Output the [x, y] coordinate of the center of the cell containing the given text.  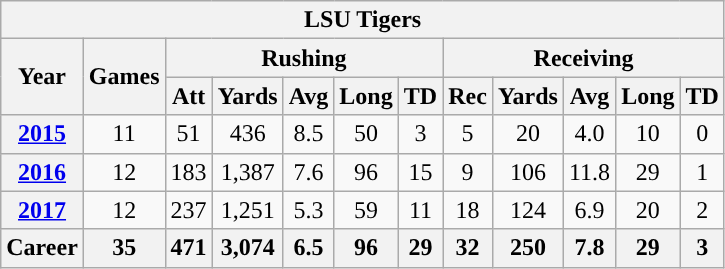
8.5 [308, 134]
18 [468, 210]
10 [648, 134]
4.0 [589, 134]
2015 [42, 134]
51 [188, 134]
Rushing [304, 58]
2016 [42, 172]
59 [366, 210]
Year [42, 77]
Receiving [584, 58]
5.3 [308, 210]
LSU Tigers [363, 20]
237 [188, 210]
106 [528, 172]
5 [468, 134]
2 [702, 210]
1,251 [248, 210]
3,074 [248, 248]
15 [420, 172]
Att [188, 96]
9 [468, 172]
1,387 [248, 172]
0 [702, 134]
124 [528, 210]
50 [366, 134]
Career [42, 248]
6.5 [308, 248]
Games [124, 77]
6.9 [589, 210]
183 [188, 172]
11.8 [589, 172]
250 [528, 248]
1 [702, 172]
Rec [468, 96]
7.6 [308, 172]
32 [468, 248]
471 [188, 248]
2017 [42, 210]
35 [124, 248]
7.8 [589, 248]
436 [248, 134]
